Capture the cell that displays the provided text and extract its [X, Y] central coordinate. 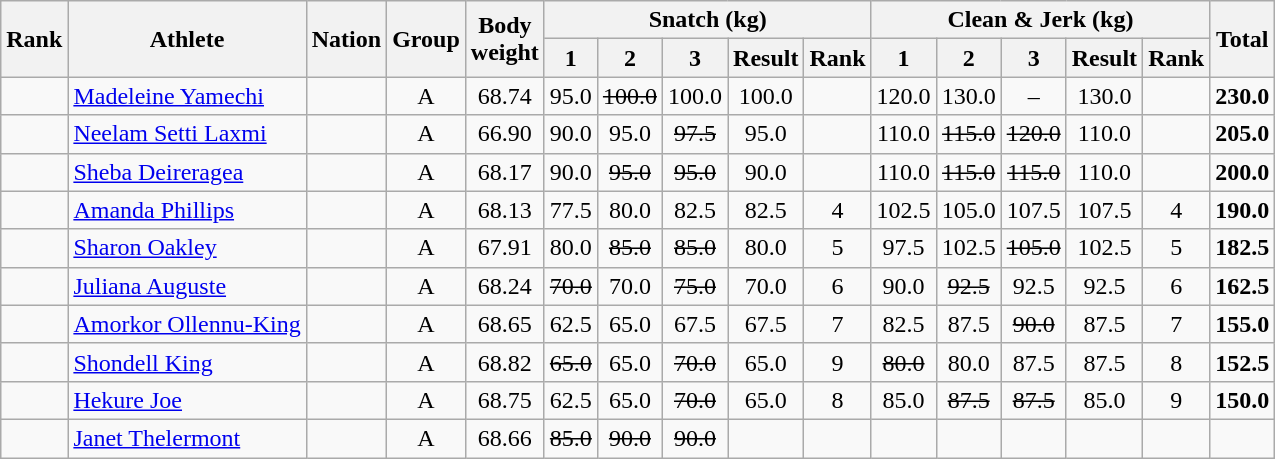
162.5 [1242, 286]
68.75 [504, 400]
68.65 [504, 324]
Janet Thelermont [187, 438]
Nation [346, 39]
Juliana Auguste [187, 286]
Total [1242, 39]
182.5 [1242, 248]
Shondell King [187, 362]
Athlete [187, 39]
Clean & Jerk (kg) [1040, 20]
– [1034, 96]
190.0 [1242, 210]
Bodyweight [504, 39]
67.91 [504, 248]
Sharon Oakley [187, 248]
Group [426, 39]
200.0 [1242, 172]
205.0 [1242, 134]
68.17 [504, 172]
77.5 [570, 210]
68.24 [504, 286]
75.0 [694, 286]
155.0 [1242, 324]
68.66 [504, 438]
Amanda Phillips [187, 210]
Hekure Joe [187, 400]
Snatch (kg) [708, 20]
68.74 [504, 96]
68.82 [504, 362]
66.90 [504, 134]
152.5 [1242, 362]
Amorkor Ollennu-King [187, 324]
150.0 [1242, 400]
Neelam Setti Laxmi [187, 134]
Sheba Deireragea [187, 172]
68.13 [504, 210]
Madeleine Yamechi [187, 96]
230.0 [1242, 96]
